From the cell containing the given text, extract its center point as (x, y) coordinate. 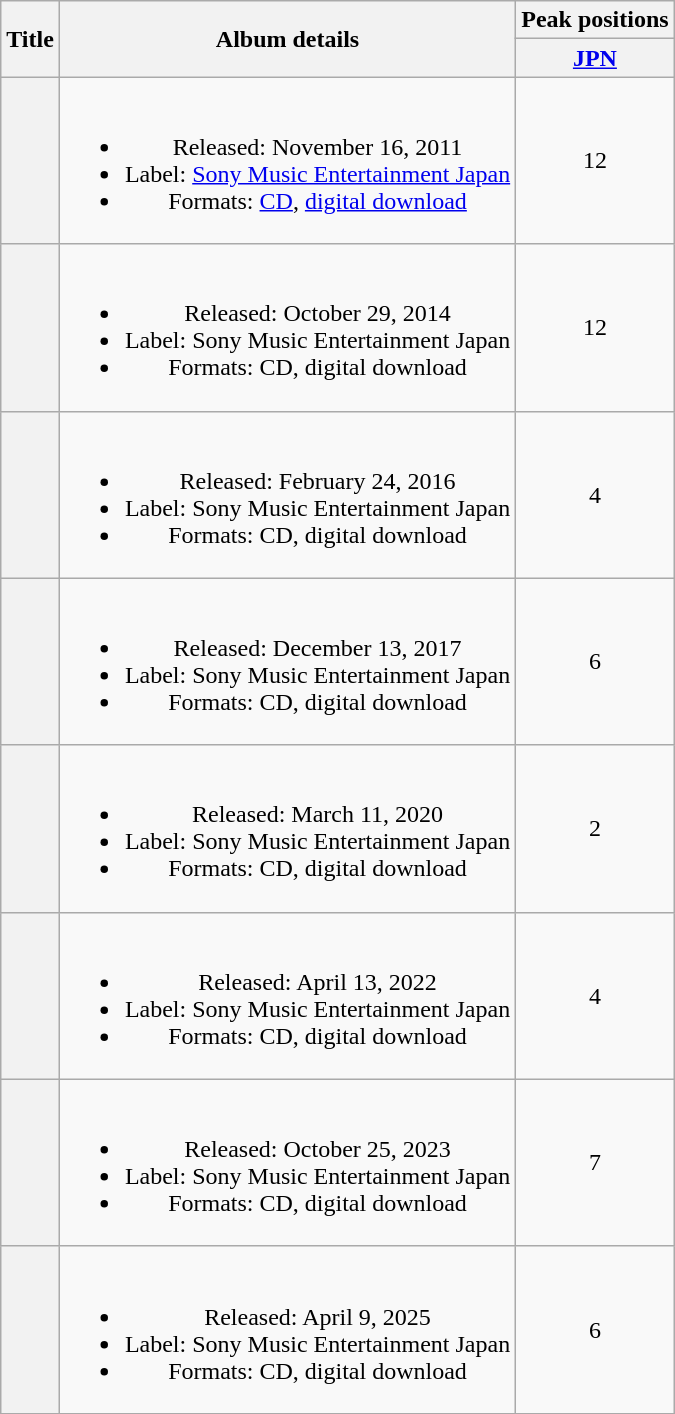
Released: February 24, 2016Label: Sony Music Entertainment JapanFormats: CD, digital download (287, 494)
Title (30, 39)
Released: April 13, 2022Label: Sony Music Entertainment JapanFormats: CD, digital download (287, 996)
JPN (595, 58)
Released: October 25, 2023Label: Sony Music Entertainment JapanFormats: CD, digital download (287, 1162)
Peak positions (595, 20)
Released: October 29, 2014Label: Sony Music Entertainment JapanFormats: CD, digital download (287, 328)
Released: March 11, 2020Label: Sony Music Entertainment JapanFormats: CD, digital download (287, 828)
7 (595, 1162)
2 (595, 828)
Album details (287, 39)
Released: November 16, 2011Label: Sony Music Entertainment JapanFormats: CD, digital download (287, 160)
Released: April 9, 2025Label: Sony Music Entertainment JapanFormats: CD, digital download (287, 1330)
Released: December 13, 2017Label: Sony Music Entertainment JapanFormats: CD, digital download (287, 662)
